Output the [x, y] coordinate of the center of the cell containing the given text.  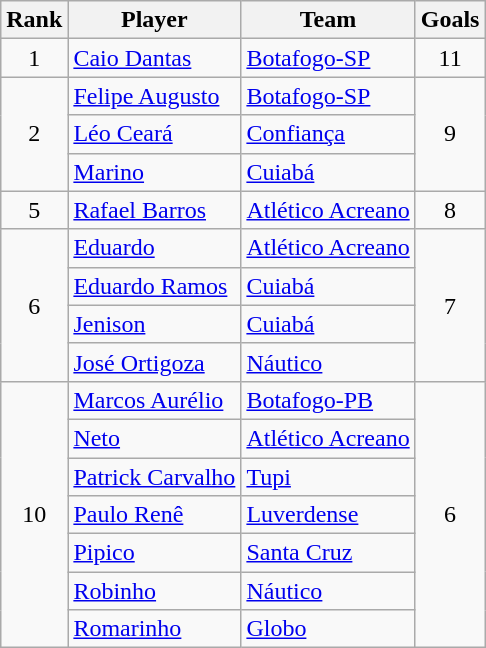
Neto [154, 438]
11 [450, 58]
Tupi [328, 477]
Eduardo Ramos [154, 286]
5 [34, 210]
9 [450, 134]
1 [34, 58]
Santa Cruz [328, 553]
Team [328, 20]
Caio Dantas [154, 58]
Confiança [328, 134]
7 [450, 305]
Luverdense [328, 515]
Léo Ceará [154, 134]
Marcos Aurélio [154, 400]
Felipe Augusto [154, 96]
Patrick Carvalho [154, 477]
Romarinho [154, 629]
Jenison [154, 324]
Rank [34, 20]
10 [34, 514]
8 [450, 210]
José Ortigoza [154, 362]
Botafogo-PB [328, 400]
Marino [154, 172]
Globo [328, 629]
Pipico [154, 553]
Rafael Barros [154, 210]
Paulo Renê [154, 515]
Player [154, 20]
Eduardo [154, 248]
Goals [450, 20]
2 [34, 134]
Robinho [154, 591]
